Return (X, Y) of the center of cell containing provided text 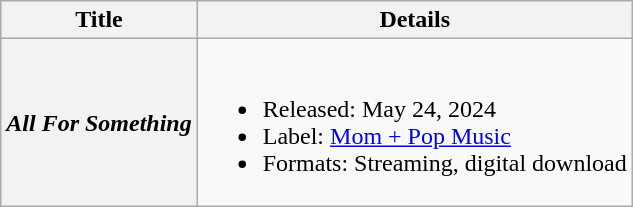
Title (99, 20)
Details (414, 20)
Released: May 24, 2024Label: Mom + Pop MusicFormats: Streaming, digital download (414, 122)
All For Something (99, 122)
